Determine the [x, y] coordinate at the center of the cell enclosing the given text.  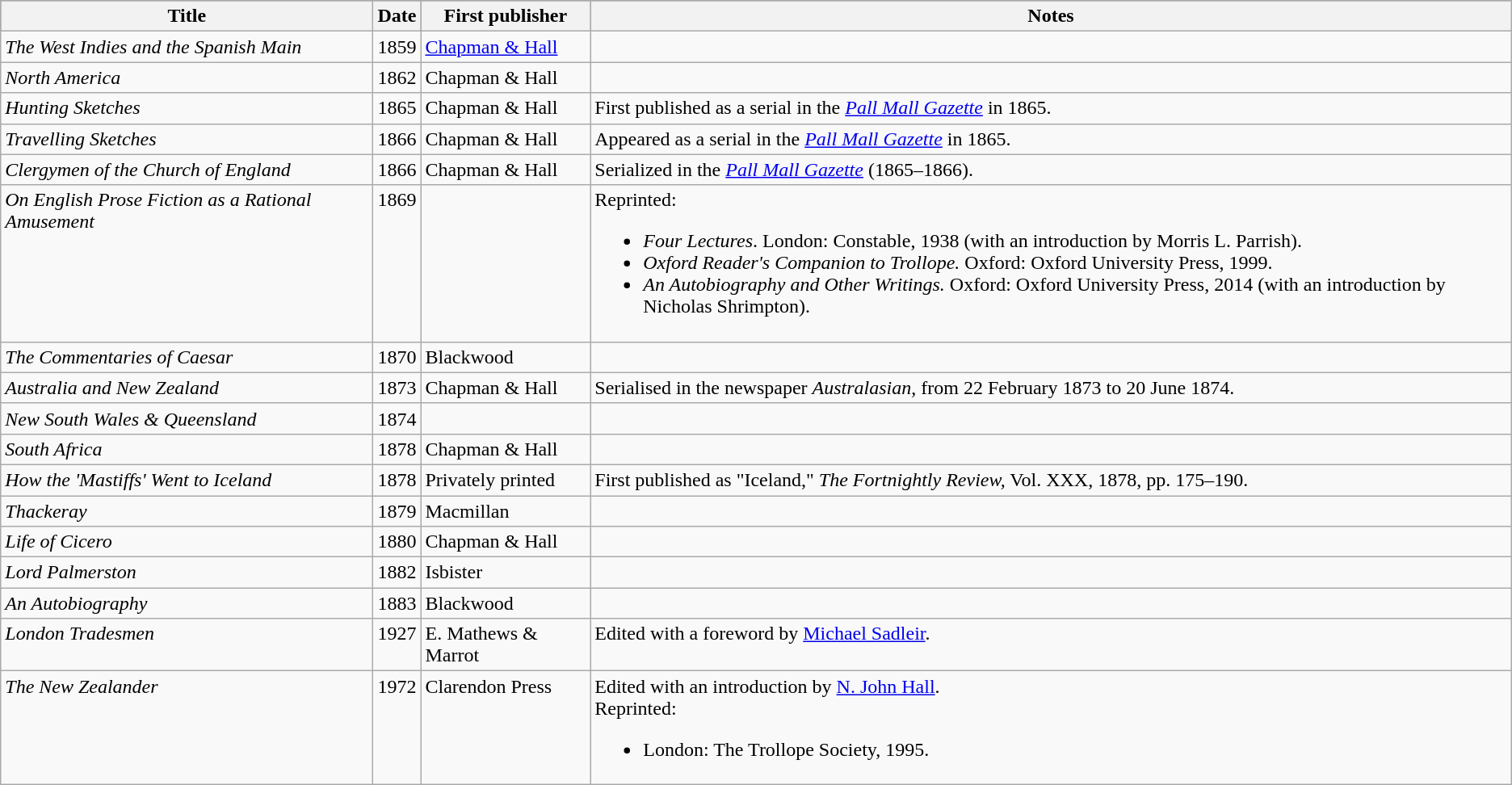
Date [397, 16]
1859 [397, 47]
1882 [397, 573]
1870 [397, 357]
1873 [397, 388]
How the 'Mastiffs' Went to Iceland [187, 480]
Clergymen of the Church of England [187, 170]
North America [187, 78]
Thackeray [187, 511]
1883 [397, 603]
South Africa [187, 449]
Australia and New Zealand [187, 388]
Clarendon Press [506, 728]
1862 [397, 78]
Title [187, 16]
First published as a serial in the Pall Mall Gazette in 1865. [1051, 108]
1927 [397, 644]
E. Mathews & Marrot [506, 644]
Edited with a foreword by Michael Sadleir. [1051, 644]
The New Zealander [187, 728]
Life of Cicero [187, 542]
Appeared as a serial in the Pall Mall Gazette in 1865. [1051, 139]
On English Prose Fiction as a Rational Amusement [187, 263]
Edited with an introduction by N. John Hall.Reprinted:London: The Trollope Society, 1995. [1051, 728]
An Autobiography [187, 603]
First published as "Iceland," The Fortnightly Review, Vol. XXX, 1878, pp. 175–190. [1051, 480]
London Tradesmen [187, 644]
The West Indies and the Spanish Main [187, 47]
First publisher [506, 16]
1972 [397, 728]
Travelling Sketches [187, 139]
The Commentaries of Caesar [187, 357]
Hunting Sketches [187, 108]
New South Wales & Queensland [187, 418]
1879 [397, 511]
Serialized in the Pall Mall Gazette (1865–1866). [1051, 170]
1869 [397, 263]
Serialised in the newspaper Australasian, from 22 February 1873 to 20 June 1874. [1051, 388]
Privately printed [506, 480]
Notes [1051, 16]
Lord Palmerston [187, 573]
Isbister [506, 573]
1874 [397, 418]
1880 [397, 542]
Macmillan [506, 511]
1865 [397, 108]
